From the cell containing the given text, extract its center point as (x, y) coordinate. 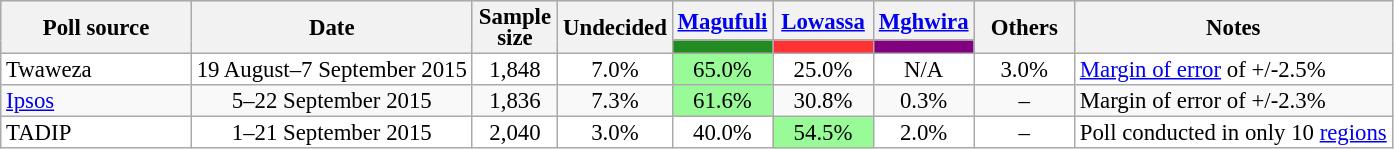
30.8% (824, 101)
N/A (924, 70)
Margin of error of +/-2.3% (1234, 101)
0.3% (924, 101)
Mghwira (924, 20)
7.0% (615, 70)
Notes (1234, 28)
Others (1024, 28)
19 August–7 September 2015 (332, 70)
Ipsos (96, 101)
Undecided (615, 28)
61.6% (722, 101)
Date (332, 28)
Lowassa (824, 20)
TADIP (96, 133)
2.0% (924, 133)
Poll conducted in only 10 regions (1234, 133)
2,040 (515, 133)
Magufuli (722, 20)
1,848 (515, 70)
65.0% (722, 70)
Margin of error of +/-2.5% (1234, 70)
Poll source (96, 28)
1–21 September 2015 (332, 133)
Sample size (515, 28)
1,836 (515, 101)
5–22 September 2015 (332, 101)
25.0% (824, 70)
Twaweza (96, 70)
54.5% (824, 133)
7.3% (615, 101)
40.0% (722, 133)
